Scan for the cell matching the given text and deliver its (X, Y) coordinate at center. 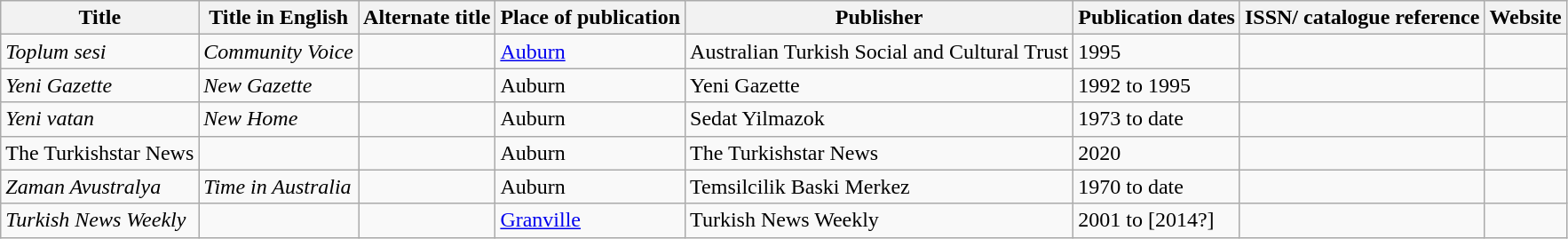
Time in Australia (279, 187)
Place of publication (590, 18)
Publication dates (1157, 18)
ISSN/ catalogue reference (1362, 18)
Title in English (279, 18)
Yeni vatan (99, 119)
1995 (1157, 52)
1970 to date (1157, 187)
Temsilcilik Baski Merkez (879, 187)
2001 to [2014?] (1157, 220)
1992 to 1995 (1157, 85)
Community Voice (279, 52)
Publisher (879, 18)
New Home (279, 119)
Sedat Yilmazok (879, 119)
Granville (590, 220)
Title (99, 18)
Toplum sesi (99, 52)
New Gazette (279, 85)
2020 (1157, 153)
Australian Turkish Social and Cultural Trust (879, 52)
Alternate title (427, 18)
1973 to date (1157, 119)
Zaman Avustralya (99, 187)
Website (1525, 18)
